Find where the given text appears and provide that cell's center as (x, y) coordinate. 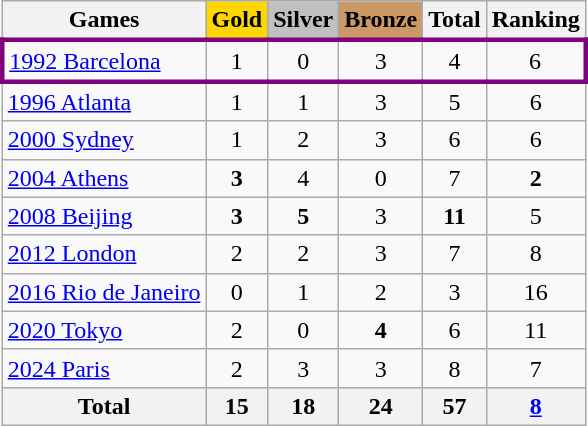
1992 Barcelona (104, 60)
16 (536, 292)
Games (104, 21)
2020 Tokyo (104, 330)
1996 Atlanta (104, 101)
2024 Paris (104, 368)
Silver (304, 21)
15 (237, 406)
18 (304, 406)
Gold (237, 21)
Ranking (536, 21)
2000 Sydney (104, 140)
Bronze (381, 21)
24 (381, 406)
2004 Athens (104, 178)
57 (455, 406)
2008 Beijing (104, 216)
2016 Rio de Janeiro (104, 292)
2012 London (104, 254)
